Find where the given text appears and provide that cell's center as [X, Y] coordinate. 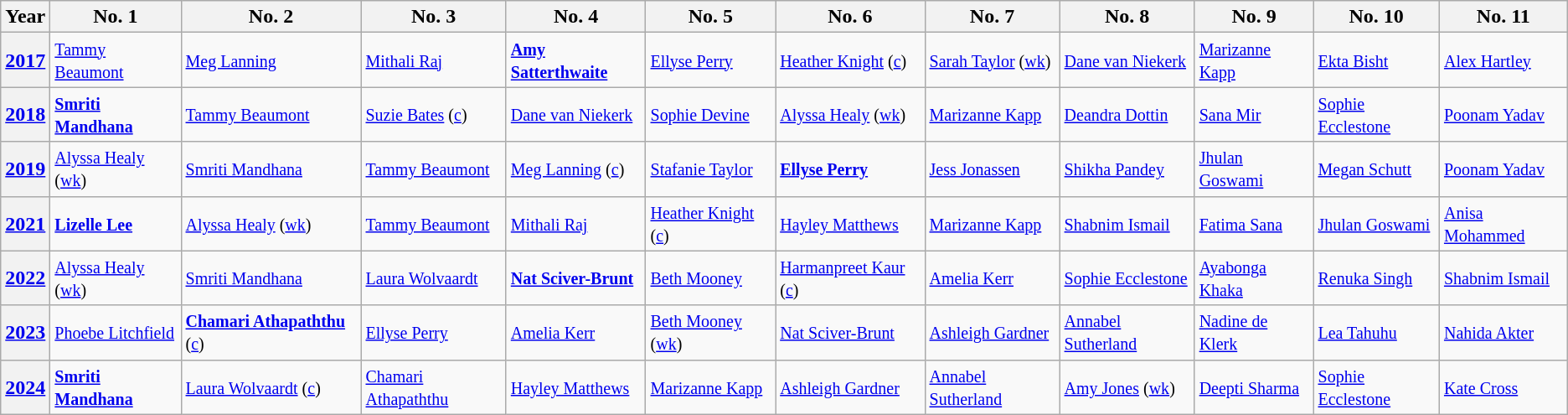
Amy Satterthwaite [576, 60]
Chamari Athapaththu [434, 387]
Chamari Athapaththu (c) [271, 332]
Lizelle Lee [116, 223]
Stafanie Taylor [710, 169]
2018 [25, 114]
No. 5 [710, 17]
Deepti Sharma [1254, 387]
No. 2 [271, 17]
Beth Mooney (wk) [710, 332]
Megan Schutt [1376, 169]
Meg Lanning [271, 60]
No. 4 [576, 17]
Ayabonga Khaka [1254, 278]
Ekta Bisht [1376, 60]
Fatima Sana [1254, 223]
2017 [25, 60]
No. 8 [1127, 17]
Harmanpreet Kaur (c) [850, 278]
Laura Wolvaardt [434, 278]
No. 9 [1254, 17]
Year [25, 17]
Lea Tahuhu [1376, 332]
Jess Jonassen [992, 169]
No. 6 [850, 17]
Renuka Singh [1376, 278]
Meg Lanning (c) [576, 169]
2024 [25, 387]
2023 [25, 332]
Deandra Dottin [1127, 114]
Anisa Mohammed [1503, 223]
2022 [25, 278]
Sophie Devine [710, 114]
Amy Jones (wk) [1127, 387]
2019 [25, 169]
No. 3 [434, 17]
Alex Hartley [1503, 60]
Kate Cross [1503, 387]
Nadine de Klerk [1254, 332]
Nahida Akter [1503, 332]
Shikha Pandey [1127, 169]
No. 7 [992, 17]
Suzie Bates (c) [434, 114]
Laura Wolvaardt (c) [271, 387]
Beth Mooney [710, 278]
Sana Mir [1254, 114]
No. 10 [1376, 17]
2021 [25, 223]
Sarah Taylor (wk) [992, 60]
Phoebe Litchfield [116, 332]
No. 11 [1503, 17]
No. 1 [116, 17]
